Provide the [X, Y] coordinate of the cell's center where the given text is located.  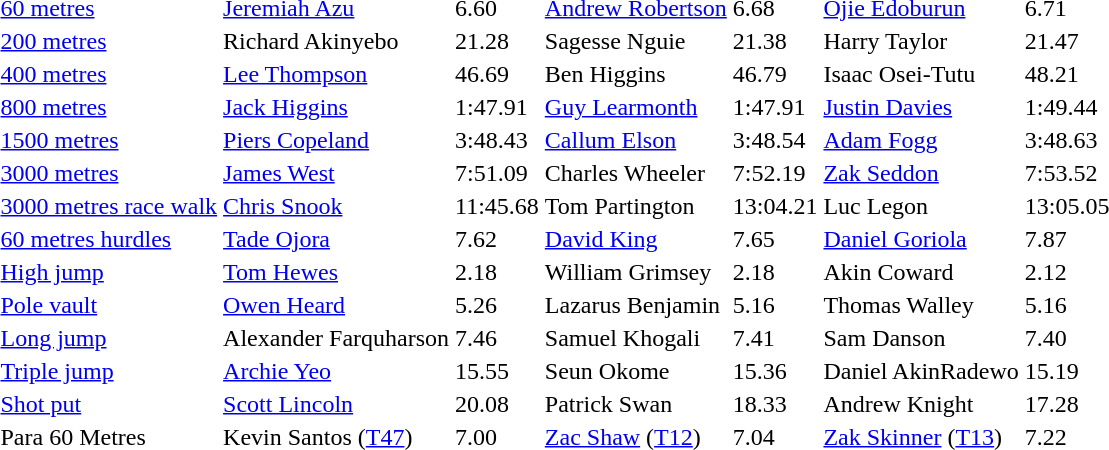
Sam Danson [921, 338]
Lazarus Benjamin [636, 305]
Justin Davies [921, 107]
William Grimsey [636, 272]
Tom Partington [636, 206]
15.36 [775, 371]
Harry Taylor [921, 41]
Andrew Knight [921, 404]
Guy Learmonth [636, 107]
46.69 [498, 74]
5.16 [775, 305]
Ben Higgins [636, 74]
11:45.68 [498, 206]
5.26 [498, 305]
Callum Elson [636, 140]
7.62 [498, 239]
Archie Yeo [336, 371]
7:51.09 [498, 173]
3:48.54 [775, 140]
Chris Snook [336, 206]
7.46 [498, 338]
46.79 [775, 74]
Scott Lincoln [336, 404]
Isaac Osei-Tutu [921, 74]
Lee Thompson [336, 74]
Thomas Walley [921, 305]
Zak Seddon [921, 173]
James West [336, 173]
18.33 [775, 404]
7:52.19 [775, 173]
Akin Coward [921, 272]
Adam Fogg [921, 140]
Tade Ojora [336, 239]
David King [636, 239]
Sagesse Nguie [636, 41]
Charles Wheeler [636, 173]
Daniel Goriola [921, 239]
20.08 [498, 404]
Piers Copeland [336, 140]
Tom Hewes [336, 272]
13:04.21 [775, 206]
Owen Heard [336, 305]
7.41 [775, 338]
Richard Akinyebo [336, 41]
Seun Okome [636, 371]
21.28 [498, 41]
Luc Legon [921, 206]
Jack Higgins [336, 107]
Alexander Farquharson [336, 338]
3:48.43 [498, 140]
Samuel Khogali [636, 338]
21.38 [775, 41]
Patrick Swan [636, 404]
Daniel AkinRadewo [921, 371]
7.65 [775, 239]
15.55 [498, 371]
